Determine the [x, y] coordinate at the center of the cell enclosing the given text.  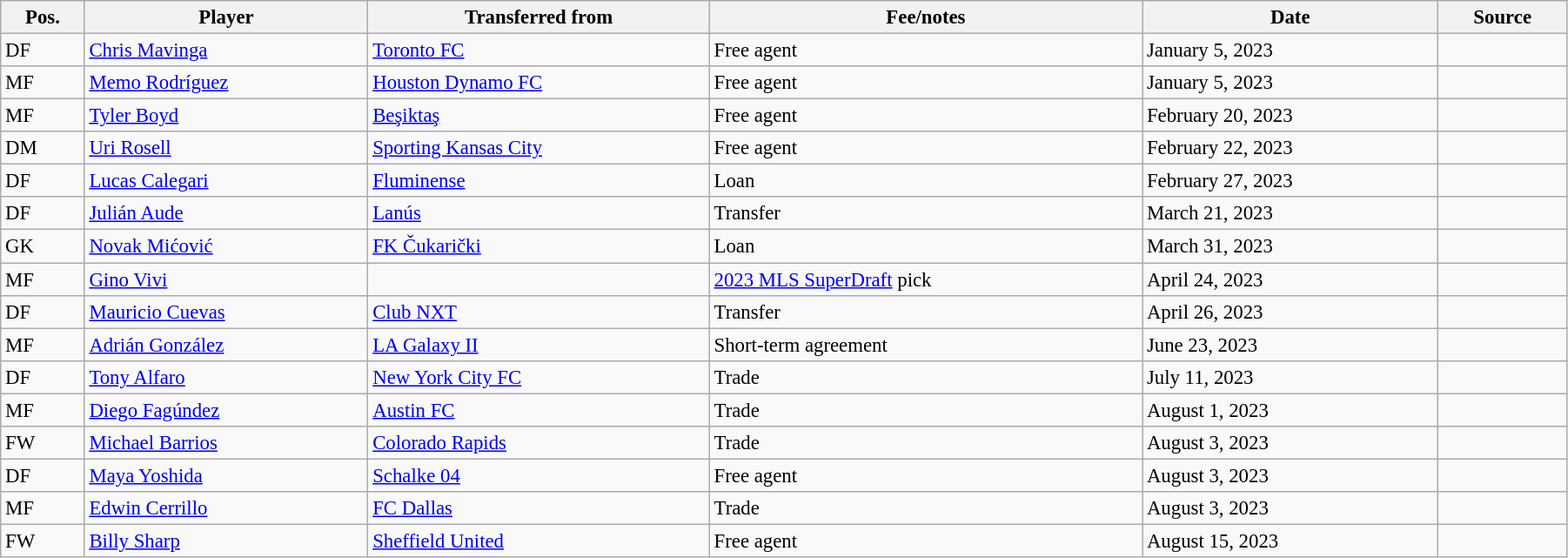
Colorado Rapids [539, 443]
Beşiktaş [539, 116]
Tony Alfaro [226, 377]
Lucas Calegari [226, 181]
Chris Mavinga [226, 50]
FC Dallas [539, 508]
Fee/notes [926, 17]
June 23, 2023 [1290, 345]
Sheffield United [539, 541]
Austin FC [539, 410]
February 22, 2023 [1290, 148]
Novak Mićović [226, 246]
Maya Yoshida [226, 475]
February 20, 2023 [1290, 116]
Player [226, 17]
August 1, 2023 [1290, 410]
Memo Rodríguez [226, 83]
August 15, 2023 [1290, 541]
FK Čukarički [539, 246]
Mauricio Cuevas [226, 312]
Tyler Boyd [226, 116]
Fluminense [539, 181]
Toronto FC [539, 50]
Date [1290, 17]
Gino Vivi [226, 279]
Club NXT [539, 312]
DM [43, 148]
Pos. [43, 17]
July 11, 2023 [1290, 377]
Michael Barrios [226, 443]
Transferred from [539, 17]
Sporting Kansas City [539, 148]
Edwin Cerrillo [226, 508]
Adrián González [226, 345]
LA Galaxy II [539, 345]
Houston Dynamo FC [539, 83]
2023 MLS SuperDraft pick [926, 279]
Schalke 04 [539, 475]
Lanús [539, 213]
Julián Aude [226, 213]
April 24, 2023 [1290, 279]
Short-term agreement [926, 345]
March 31, 2023 [1290, 246]
GK [43, 246]
Billy Sharp [226, 541]
New York City FC [539, 377]
February 27, 2023 [1290, 181]
Diego Fagúndez [226, 410]
Uri Rosell [226, 148]
Source [1503, 17]
April 26, 2023 [1290, 312]
March 21, 2023 [1290, 213]
